Capture the cell that displays the provided text and extract its (x, y) central coordinate. 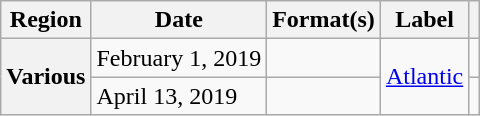
Various (46, 77)
April 13, 2019 (179, 96)
Atlantic (424, 77)
Label (424, 20)
Format(s) (324, 20)
February 1, 2019 (179, 58)
Region (46, 20)
Date (179, 20)
